From the cell containing the given text, extract its center point as (X, Y) coordinate. 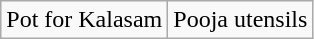
Pot for Kalasam (84, 20)
Pooja utensils (240, 20)
